Capture the cell that displays the provided text and extract its [X, Y] central coordinate. 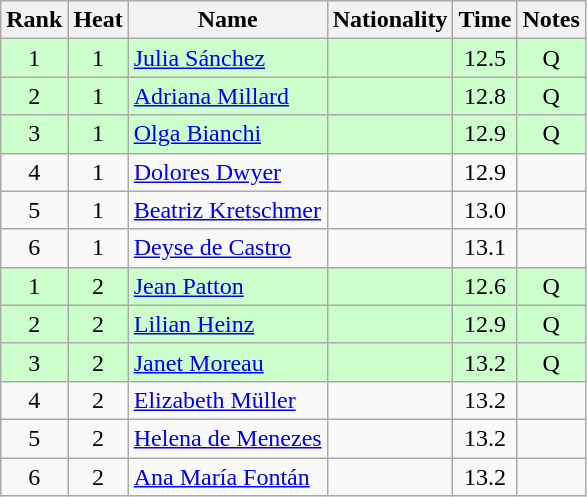
12.5 [485, 58]
Name [228, 20]
Rank [34, 20]
13.1 [485, 248]
Helena de Menezes [228, 438]
Nationality [390, 20]
Lilian Heinz [228, 324]
Jean Patton [228, 286]
Heat [98, 20]
12.6 [485, 286]
Julia Sánchez [228, 58]
Notes [551, 20]
12.8 [485, 96]
Janet Moreau [228, 362]
Elizabeth Müller [228, 400]
Dolores Dwyer [228, 172]
Ana María Fontán [228, 477]
Olga Bianchi [228, 134]
Adriana Millard [228, 96]
13.0 [485, 210]
Beatriz Kretschmer [228, 210]
Deyse de Castro [228, 248]
Time [485, 20]
